For the text-containing cell, return its midpoint in [x, y] coordinate format. 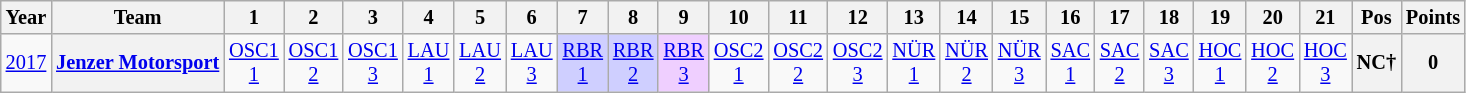
HOC3 [1326, 63]
13 [914, 17]
NÜR3 [1020, 63]
8 [633, 17]
SAC2 [1120, 63]
16 [1070, 17]
Year [26, 17]
12 [858, 17]
10 [739, 17]
17 [1120, 17]
15 [1020, 17]
RBR3 [683, 63]
OSC13 [373, 63]
SAC3 [1168, 63]
LAU2 [480, 63]
1 [254, 17]
21 [1326, 17]
3 [373, 17]
2017 [26, 63]
OSC12 [314, 63]
2 [314, 17]
11 [798, 17]
SAC1 [1070, 63]
7 [582, 17]
20 [1272, 17]
NC† [1376, 63]
Points [1433, 17]
OSC22 [798, 63]
9 [683, 17]
RBR1 [582, 63]
Jenzer Motorsport [138, 63]
LAU3 [532, 63]
4 [429, 17]
5 [480, 17]
LAU1 [429, 63]
18 [1168, 17]
14 [966, 17]
HOC2 [1272, 63]
19 [1220, 17]
OSC11 [254, 63]
HOC1 [1220, 63]
6 [532, 17]
Team [138, 17]
RBR2 [633, 63]
NÜR1 [914, 63]
OSC23 [858, 63]
NÜR2 [966, 63]
OSC21 [739, 63]
Pos [1376, 17]
0 [1433, 63]
